Scan for the cell matching the given text and deliver its [X, Y] coordinate at center. 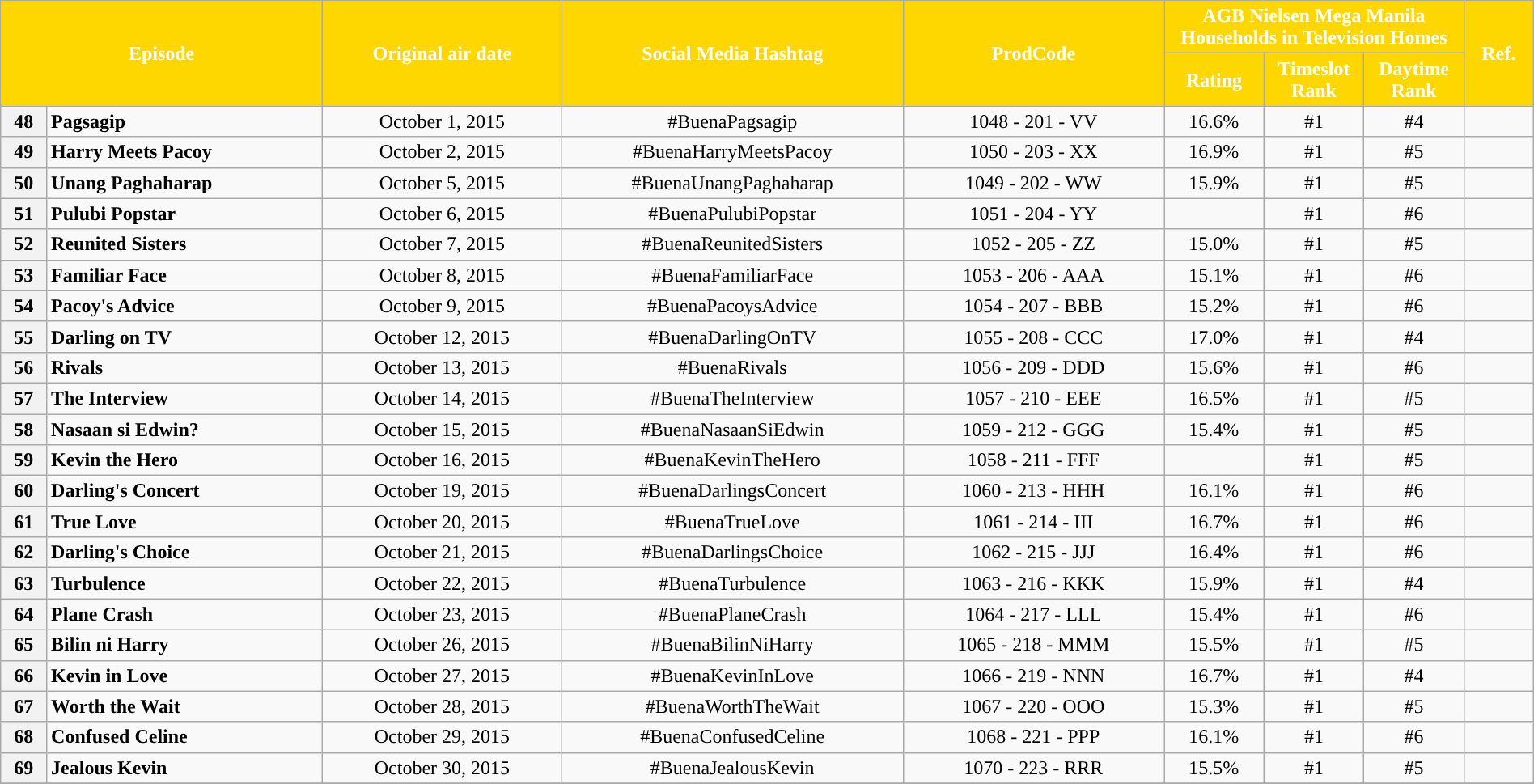
#BuenaFamiliarFace [732, 275]
#BuenaUnangPaghaharap [732, 183]
Timeslot Rank [1314, 79]
True Love [184, 522]
1059 - 212 - GGG [1034, 430]
October 5, 2015 [442, 183]
Turbulence [184, 583]
1055 - 208 - CCC [1034, 337]
October 6, 2015 [442, 214]
65 [24, 645]
#BuenaReunitedSisters [732, 244]
Original air date [442, 53]
Daytime Rank [1414, 79]
60 [24, 491]
54 [24, 306]
October 14, 2015 [442, 398]
#BuenaDarlingsChoice [732, 553]
Kevin in Love [184, 676]
October 15, 2015 [442, 430]
1060 - 213 - HHH [1034, 491]
67 [24, 706]
October 26, 2015 [442, 645]
1065 - 218 - MMM [1034, 645]
17.0% [1214, 337]
AGB Nielsen Mega Manila Households in Television Homes [1314, 28]
50 [24, 183]
Unang Paghaharap [184, 183]
#BuenaRivals [732, 367]
Nasaan si Edwin? [184, 430]
October 9, 2015 [442, 306]
#BuenaKevinTheHero [732, 460]
#BuenaHarryMeetsPacoy [732, 152]
Darling on TV [184, 337]
#BuenaTurbulence [732, 583]
Pacoy's Advice [184, 306]
#BuenaJealousKevin [732, 768]
October 28, 2015 [442, 706]
#BuenaNasaanSiEdwin [732, 430]
Pulubi Popstar [184, 214]
66 [24, 676]
1070 - 223 - RRR [1034, 768]
Kevin the Hero [184, 460]
59 [24, 460]
1053 - 206 - AAA [1034, 275]
1063 - 216 - KKK [1034, 583]
16.9% [1214, 152]
#BuenaTrueLove [732, 522]
1066 - 219 - NNN [1034, 676]
55 [24, 337]
1067 - 220 - OOO [1034, 706]
October 23, 2015 [442, 614]
October 16, 2015 [442, 460]
15.1% [1214, 275]
15.3% [1214, 706]
October 12, 2015 [442, 337]
Familiar Face [184, 275]
64 [24, 614]
1056 - 209 - DDD [1034, 367]
ProdCode [1034, 53]
October 7, 2015 [442, 244]
1064 - 217 - LLL [1034, 614]
49 [24, 152]
1068 - 221 - PPP [1034, 737]
Rating [1214, 79]
October 22, 2015 [442, 583]
16.4% [1214, 553]
Worth the Wait [184, 706]
1050 - 203 - XX [1034, 152]
October 30, 2015 [442, 768]
#BuenaTheInterview [732, 398]
Harry Meets Pacoy [184, 152]
48 [24, 121]
57 [24, 398]
Darling's Concert [184, 491]
Jealous Kevin [184, 768]
#BuenaBilinNiHarry [732, 645]
October 19, 2015 [442, 491]
16.6% [1214, 121]
1051 - 204 - YY [1034, 214]
Confused Celine [184, 737]
1057 - 210 - EEE [1034, 398]
Pagsagip [184, 121]
53 [24, 275]
October 2, 2015 [442, 152]
62 [24, 553]
15.2% [1214, 306]
October 27, 2015 [442, 676]
58 [24, 430]
October 1, 2015 [442, 121]
63 [24, 583]
1048 - 201 - VV [1034, 121]
Episode [162, 53]
1054 - 207 - BBB [1034, 306]
Darling's Choice [184, 553]
#BuenaKevinInLove [732, 676]
#BuenaWorthTheWait [732, 706]
#BuenaPulubiPopstar [732, 214]
68 [24, 737]
#BuenaConfusedCeline [732, 737]
#BuenaPagsagip [732, 121]
Bilin ni Harry [184, 645]
Reunited Sisters [184, 244]
1049 - 202 - WW [1034, 183]
15.0% [1214, 244]
October 13, 2015 [442, 367]
Plane Crash [184, 614]
Ref. [1498, 53]
October 29, 2015 [442, 737]
Social Media Hashtag [732, 53]
1061 - 214 - III [1034, 522]
69 [24, 768]
52 [24, 244]
1062 - 215 - JJJ [1034, 553]
October 8, 2015 [442, 275]
1052 - 205 - ZZ [1034, 244]
15.6% [1214, 367]
#BuenaDarlingsConcert [732, 491]
#BuenaDarlingOnTV [732, 337]
51 [24, 214]
56 [24, 367]
61 [24, 522]
The Interview [184, 398]
October 21, 2015 [442, 553]
1058 - 211 - FFF [1034, 460]
#BuenaPacoysAdvice [732, 306]
#BuenaPlaneCrash [732, 614]
October 20, 2015 [442, 522]
Rivals [184, 367]
16.5% [1214, 398]
